Detect which cell encompasses the target text, then output its (x, y) center coordinate. 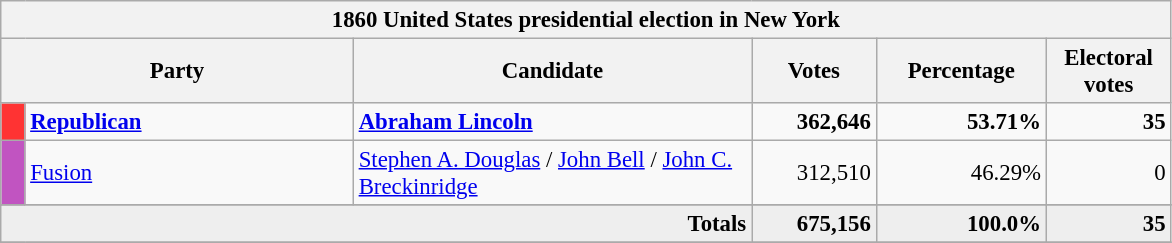
Stephen A. Douglas / John Bell / John C. Breckinridge (552, 174)
53.71% (961, 122)
Votes (814, 72)
Percentage (961, 72)
Republican (189, 122)
46.29% (961, 174)
Totals (376, 224)
1860 United States presidential election in New York (586, 20)
Fusion (189, 174)
312,510 (814, 174)
Abraham Lincoln (552, 122)
Electoral votes (1108, 72)
362,646 (814, 122)
Candidate (552, 72)
0 (1108, 174)
675,156 (814, 224)
100.0% (961, 224)
Party (178, 72)
